Find where the given text appears and provide that cell's center as [X, Y] coordinate. 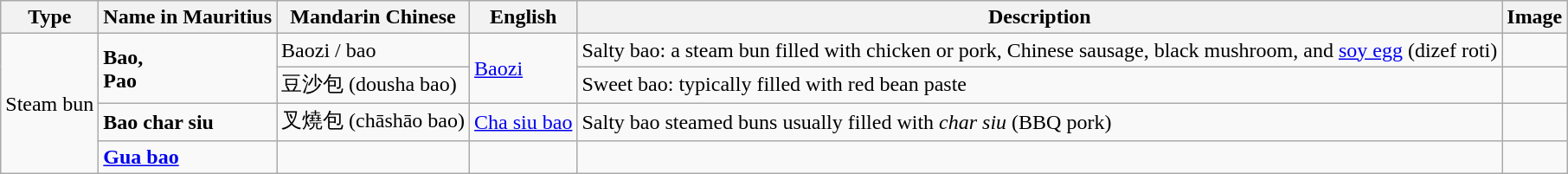
Bao,Pao [188, 69]
Mandarin Chinese [374, 17]
Gua bao [188, 157]
Image [1535, 17]
Description [1040, 17]
English [524, 17]
Baozi [524, 69]
Type [50, 17]
豆沙包 (dousha bao) [374, 85]
Steam bun [50, 104]
Sweet bao: typically filled with red bean paste [1040, 85]
Baozi / bao [374, 50]
Salty bao: a steam bun filled with chicken or pork, Chinese sausage, black mushroom, and soy egg (dizef roti) [1040, 50]
Salty bao steamed buns usually filled with char siu (BBQ pork) [1040, 121]
叉燒包 (chāshāo bao) [374, 121]
Name in Mauritius [188, 17]
Bao char siu [188, 121]
Cha siu bao [524, 121]
